Provide the (X, Y) coordinate of the cell's center where the given text is located.  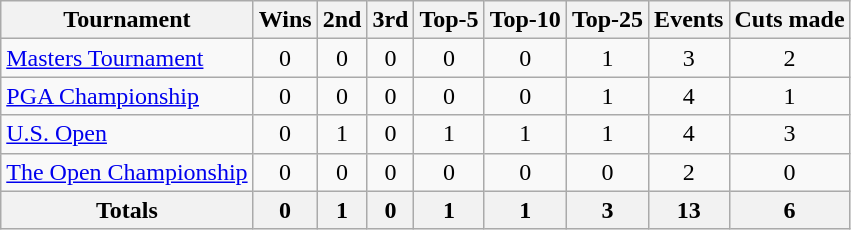
Wins (285, 20)
2nd (342, 20)
13 (689, 210)
Tournament (127, 20)
3rd (390, 20)
Top-5 (449, 20)
Totals (127, 210)
The Open Championship (127, 172)
6 (790, 210)
Masters Tournament (127, 58)
PGA Championship (127, 96)
Top-25 (607, 20)
Top-10 (525, 20)
U.S. Open (127, 134)
Events (689, 20)
Cuts made (790, 20)
